For the text-containing cell, return its midpoint in [x, y] coordinate format. 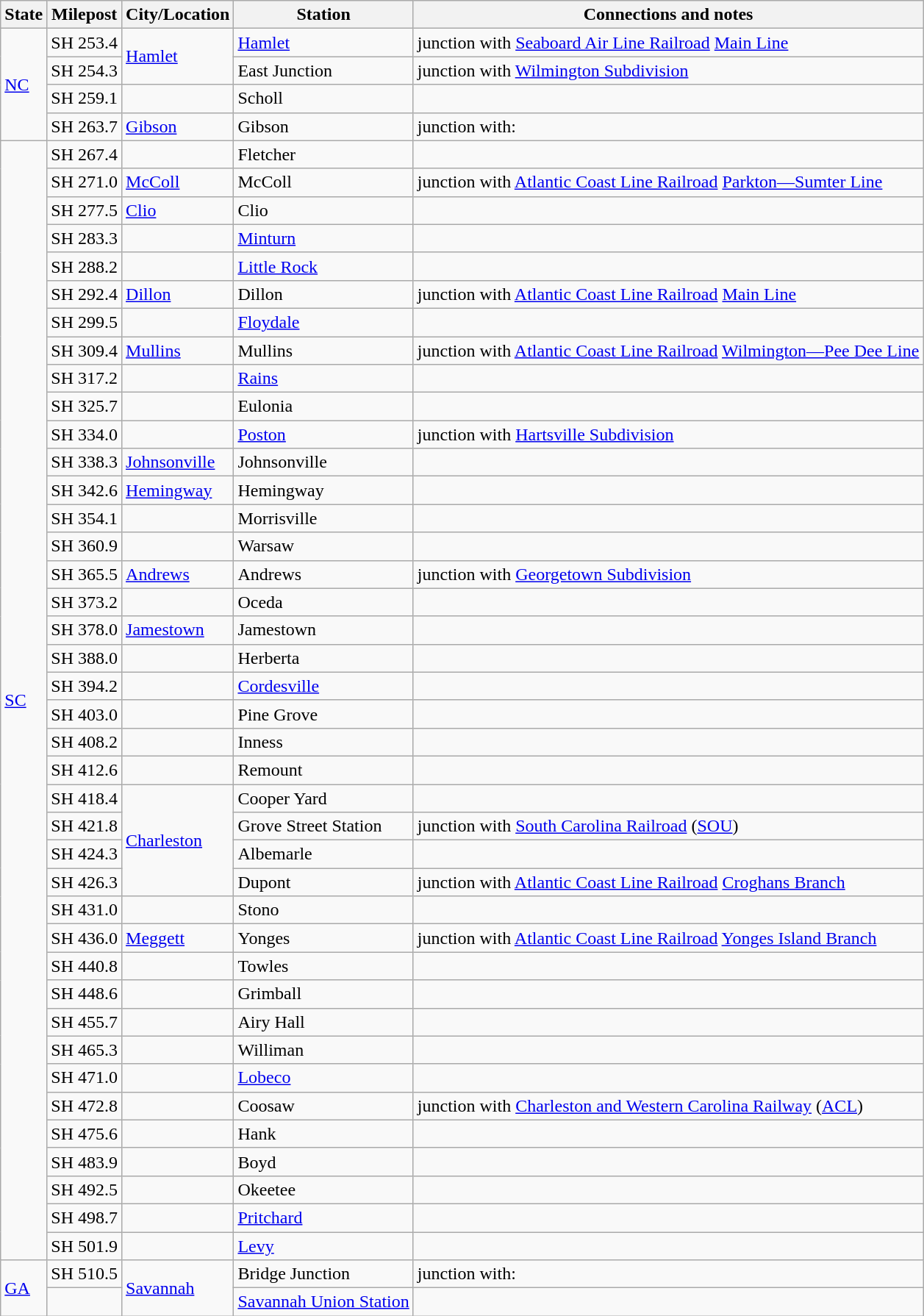
SH 412.6 [85, 770]
SH 421.8 [85, 826]
Airy Hall [323, 1022]
Cooper Yard [323, 798]
SH 492.5 [85, 1190]
SH 501.9 [85, 1246]
Fletcher [323, 154]
Pritchard [323, 1217]
SH 292.4 [85, 294]
City/Location [178, 15]
SH 271.0 [85, 182]
SH 465.3 [85, 1050]
Oceda [323, 602]
Connections and notes [668, 15]
SH 325.7 [85, 407]
Lobeco [323, 1078]
Cordesville [323, 686]
SH 418.4 [85, 798]
Yonges [323, 938]
Bridge Junction [323, 1274]
Meggett [178, 938]
SH 436.0 [85, 938]
Towles [323, 966]
SH 448.6 [85, 994]
junction with Atlantic Coast Line Railroad Yonges Island Branch [668, 938]
SH 403.0 [85, 714]
SH 309.4 [85, 351]
Poston [323, 435]
Scholl [323, 99]
SH 455.7 [85, 1022]
SH 338.3 [85, 462]
junction with South Carolina Railroad (SOU) [668, 826]
State [24, 15]
SH 299.5 [85, 322]
SH 283.3 [85, 238]
SH 288.2 [85, 266]
SH 342.6 [85, 490]
SH 360.9 [85, 546]
SH 472.8 [85, 1106]
SH 259.1 [85, 99]
Hank [323, 1134]
Charleston [178, 840]
SH 263.7 [85, 126]
SH 424.3 [85, 854]
Savannah [178, 1288]
Albemarle [323, 854]
Floydale [323, 322]
Grove Street Station [323, 826]
SH 317.2 [85, 379]
junction with Charleston and Western Carolina Railway (ACL) [668, 1106]
SH 253.4 [85, 43]
Remount [323, 770]
SH 267.4 [85, 154]
Pine Grove [323, 714]
SH 373.2 [85, 602]
NC [24, 85]
Rains [323, 379]
East Junction [323, 71]
Dupont [323, 882]
SH 475.6 [85, 1134]
Coosaw [323, 1106]
junction with Georgetown Subdivision [668, 574]
SH 365.5 [85, 574]
Herberta [323, 658]
Boyd [323, 1162]
SH 254.3 [85, 71]
SH 354.1 [85, 518]
Station [323, 15]
Williman [323, 1050]
SH 334.0 [85, 435]
SH 483.9 [85, 1162]
junction with Atlantic Coast Line Railroad Main Line [668, 294]
SH 378.0 [85, 630]
Morrisville [323, 518]
Savannah Union Station [323, 1302]
SH 471.0 [85, 1078]
junction with Atlantic Coast Line Railroad Croghans Branch [668, 882]
GA [24, 1288]
Little Rock [323, 266]
SH 440.8 [85, 966]
Grimball [323, 994]
junction with Atlantic Coast Line Railroad Parkton—Sumter Line [668, 182]
SH 426.3 [85, 882]
SH 277.5 [85, 210]
SH 510.5 [85, 1274]
SH 431.0 [85, 910]
junction with Wilmington Subdivision [668, 71]
Eulonia [323, 407]
junction with Seaboard Air Line Railroad Main Line [668, 43]
Stono [323, 910]
Minturn [323, 238]
SH 498.7 [85, 1217]
SC [24, 700]
Okeetee [323, 1190]
Levy [323, 1246]
SH 394.2 [85, 686]
SH 408.2 [85, 742]
Milepost [85, 15]
Warsaw [323, 546]
junction with Hartsville Subdivision [668, 435]
junction with Atlantic Coast Line Railroad Wilmington—Pee Dee Line [668, 351]
Inness [323, 742]
SH 388.0 [85, 658]
